Scan for the cell matching the given text and deliver its (X, Y) coordinate at center. 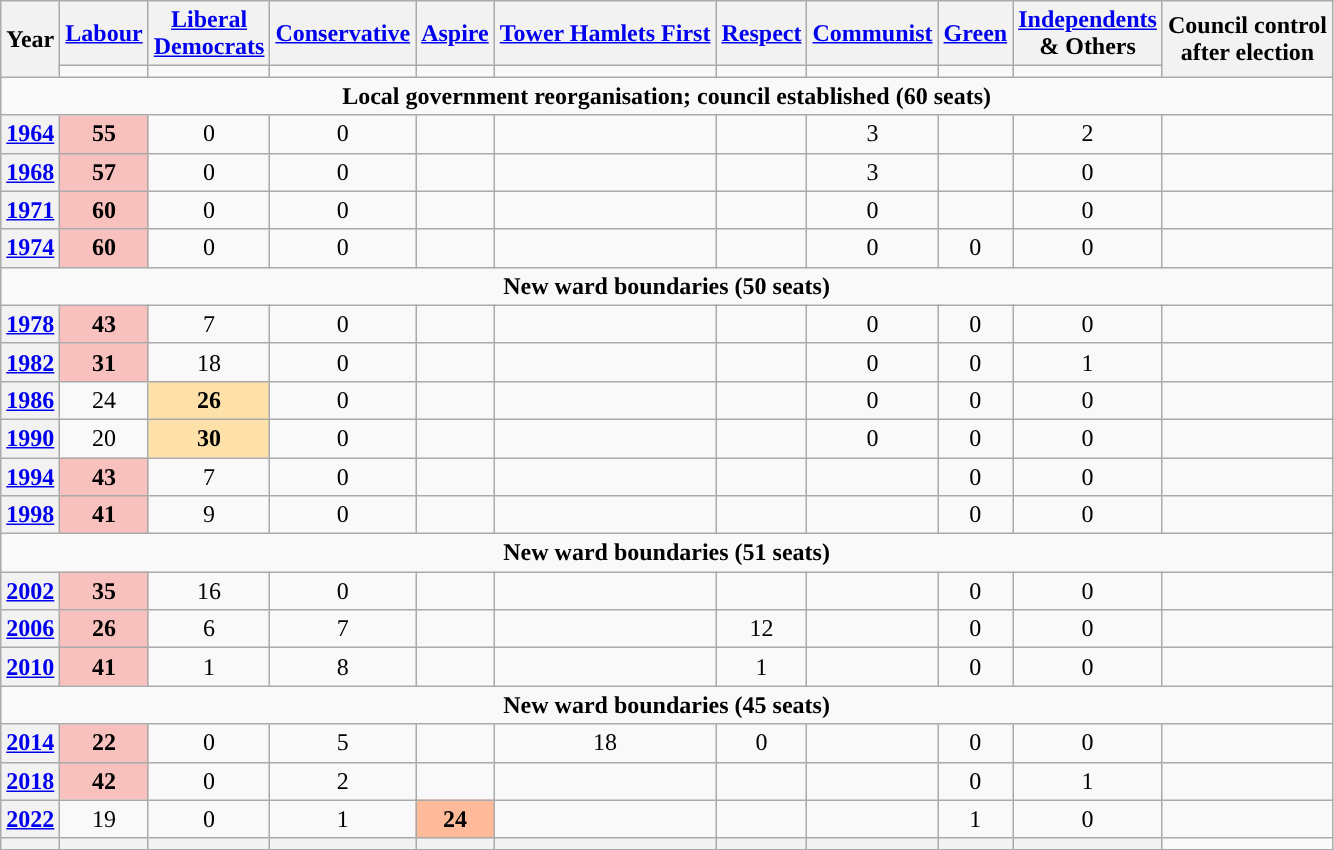
2010 (30, 667)
Council controlafter election (1247, 39)
Respect (762, 34)
20 (104, 438)
Green (976, 34)
8 (343, 667)
New ward boundaries (50 seats) (667, 286)
1998 (30, 515)
6 (209, 629)
55 (104, 134)
2018 (30, 781)
1974 (30, 248)
1978 (30, 324)
57 (104, 172)
Conservative (343, 34)
9 (209, 515)
1986 (30, 400)
Local government reorganisation; council established (60 seats) (667, 96)
5 (343, 743)
New ward boundaries (45 seats) (667, 705)
Liberal Democrats (209, 34)
22 (104, 743)
16 (209, 591)
Labour (104, 34)
35 (104, 591)
31 (104, 362)
1964 (30, 134)
2006 (30, 629)
12 (762, 629)
30 (209, 438)
1968 (30, 172)
2014 (30, 743)
Independents& Others (1088, 34)
2002 (30, 591)
Year (30, 39)
Tower Hamlets First (605, 34)
42 (104, 781)
2022 (30, 819)
Aspire (456, 34)
1990 (30, 438)
19 (104, 819)
1971 (30, 210)
1982 (30, 362)
Communist (872, 34)
New ward boundaries (51 seats) (667, 553)
1994 (30, 477)
